Return [X, Y] of the center of cell containing provided text 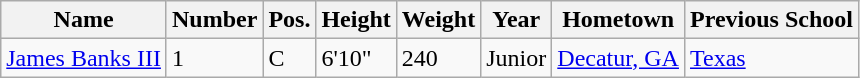
Pos. [290, 20]
Weight [438, 20]
Texas [771, 58]
Decatur, GA [618, 58]
Hometown [618, 20]
Junior [516, 58]
1 [214, 58]
C [290, 58]
240 [438, 58]
6'10" [356, 58]
Previous School [771, 20]
James Banks III [84, 58]
Height [356, 20]
Number [214, 20]
Name [84, 20]
Year [516, 20]
